Scan for the cell matching the given text and deliver its (x, y) coordinate at center. 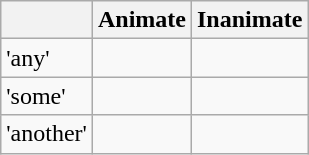
'another' (47, 134)
Animate (142, 20)
'any' (47, 58)
Inanimate (249, 20)
'some' (47, 96)
